Find where the given text appears and provide that cell's center as [x, y] coordinate. 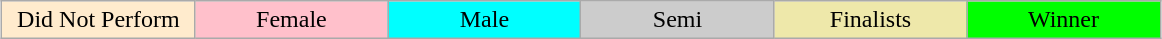
Male [484, 20]
Semi [678, 20]
Female [292, 20]
Finalists [870, 20]
Winner [1064, 20]
Did Not Perform [98, 20]
